Pinpoint the cell where the given text exists, returning its [X, Y] midpoint coordinate. 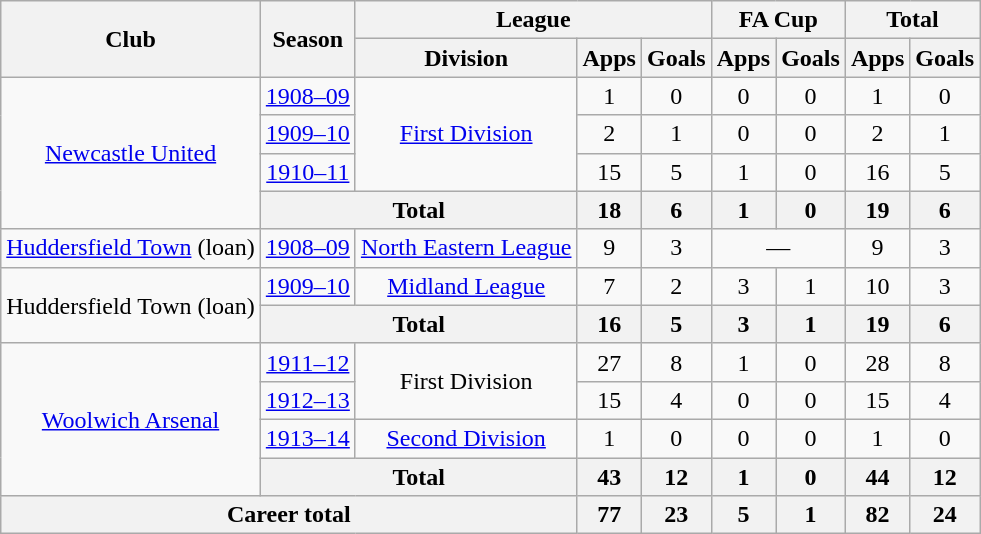
1913–14 [308, 438]
43 [609, 477]
Career total [289, 515]
Woolwich Arsenal [131, 419]
82 [877, 515]
44 [877, 477]
― [778, 248]
Midland League [466, 286]
Second Division [466, 438]
7 [609, 286]
24 [945, 515]
Season [308, 39]
18 [609, 210]
10 [877, 286]
Division [466, 58]
Club [131, 39]
28 [877, 362]
FA Cup [778, 20]
North Eastern League [466, 248]
77 [609, 515]
27 [609, 362]
League [533, 20]
23 [676, 515]
Newcastle United [131, 153]
1910–11 [308, 172]
1911–12 [308, 362]
1912–13 [308, 400]
